For the text-containing cell, return its midpoint in (X, Y) coordinate format. 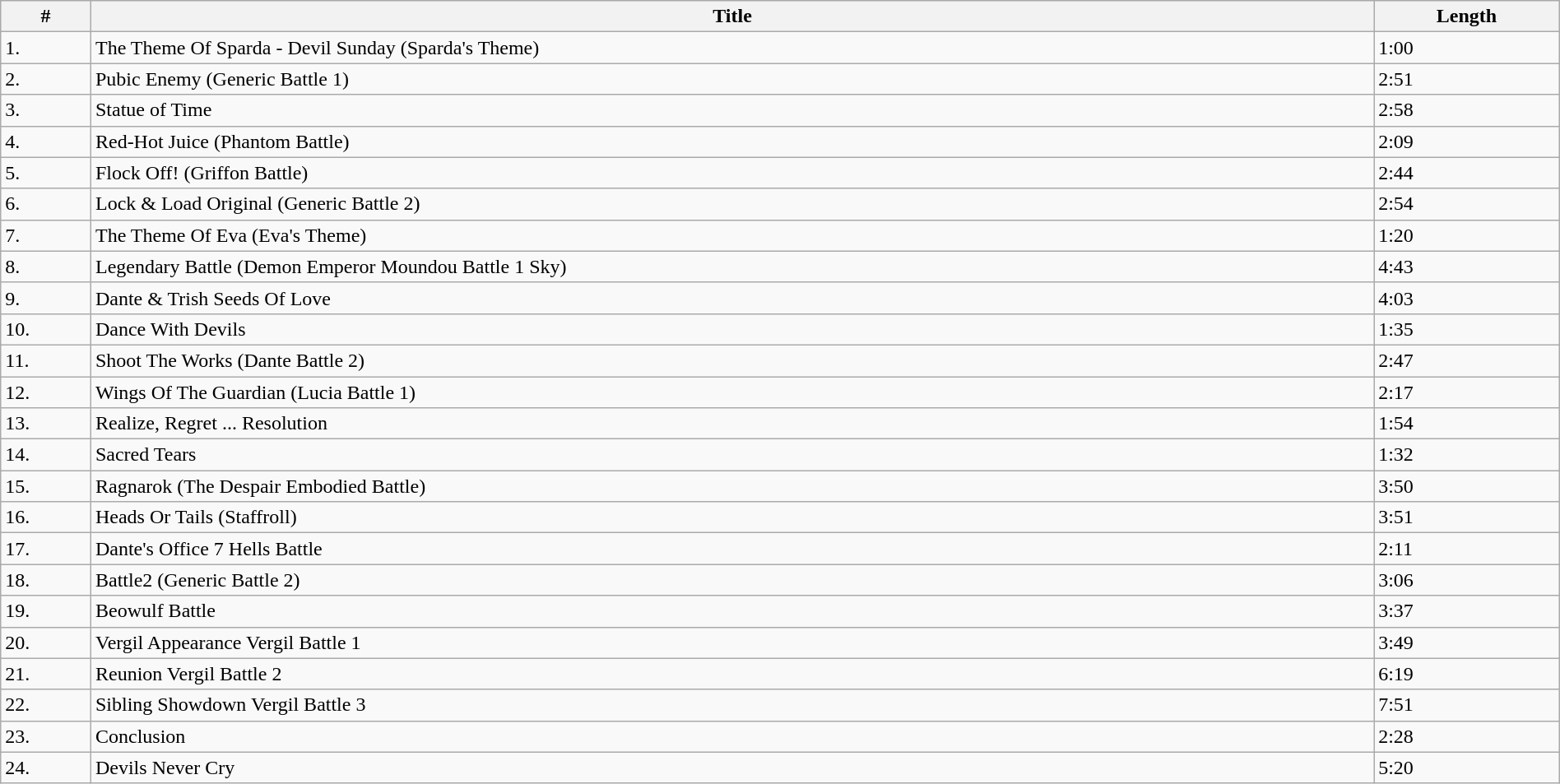
Conclusion (732, 736)
Heads Or Tails (Staffroll) (732, 517)
The Theme Of Eva (Eva's Theme) (732, 235)
Reunion Vergil Battle 2 (732, 674)
Devils Never Cry (732, 768)
4:43 (1467, 267)
11. (46, 360)
9. (46, 298)
The Theme Of Sparda - Devil Sunday (Sparda's Theme) (732, 48)
4. (46, 141)
2:09 (1467, 141)
1:00 (1467, 48)
2:54 (1467, 204)
3:06 (1467, 580)
10. (46, 329)
12. (46, 392)
1:20 (1467, 235)
19. (46, 611)
13. (46, 424)
6:19 (1467, 674)
5:20 (1467, 768)
Flock Off! (Griffon Battle) (732, 173)
Dante & Trish Seeds Of Love (732, 298)
Legendary Battle (Demon Emperor Moundou Battle 1 Sky) (732, 267)
1:54 (1467, 424)
2. (46, 79)
1. (46, 48)
Dante's Office 7 Hells Battle (732, 549)
24. (46, 768)
5. (46, 173)
Title (732, 16)
1:35 (1467, 329)
2:47 (1467, 360)
15. (46, 486)
2:58 (1467, 110)
8. (46, 267)
22. (46, 705)
3:37 (1467, 611)
Sacred Tears (732, 455)
16. (46, 517)
Statue of Time (732, 110)
4:03 (1467, 298)
3:49 (1467, 643)
2:51 (1467, 79)
1:32 (1467, 455)
6. (46, 204)
18. (46, 580)
Wings Of The Guardian (Lucia Battle 1) (732, 392)
3:50 (1467, 486)
Ragnarok (The Despair Embodied Battle) (732, 486)
7:51 (1467, 705)
Vergil Appearance Vergil Battle 1 (732, 643)
Beowulf Battle (732, 611)
Sibling Showdown Vergil Battle 3 (732, 705)
17. (46, 549)
14. (46, 455)
Pubic Enemy (Generic Battle 1) (732, 79)
2:17 (1467, 392)
2:28 (1467, 736)
2:11 (1467, 549)
20. (46, 643)
Red-Hot Juice (Phantom Battle) (732, 141)
# (46, 16)
2:44 (1467, 173)
3. (46, 110)
Dance With Devils (732, 329)
Realize, Regret ... Resolution (732, 424)
Shoot The Works (Dante Battle 2) (732, 360)
Battle2 (Generic Battle 2) (732, 580)
Lock & Load Original (Generic Battle 2) (732, 204)
Length (1467, 16)
7. (46, 235)
23. (46, 736)
21. (46, 674)
3:51 (1467, 517)
